Identify which cell holds the provided text, then report its [X, Y] central coordinate. 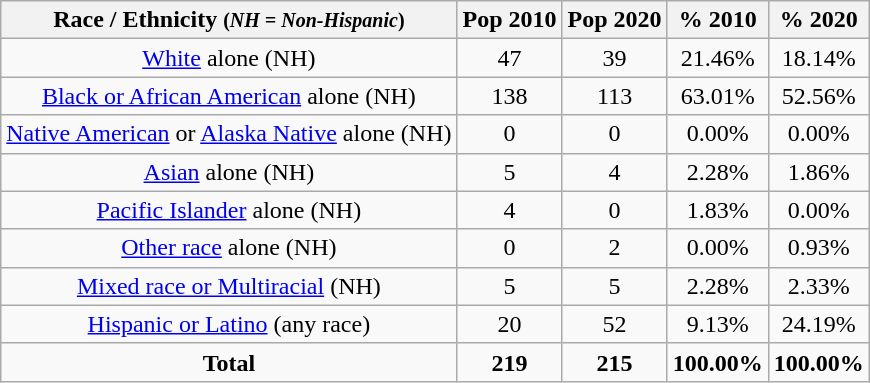
White alone (NH) [229, 58]
18.14% [818, 58]
2 [614, 248]
63.01% [718, 96]
0.93% [818, 248]
113 [614, 96]
% 2010 [718, 20]
2.33% [818, 286]
39 [614, 58]
Other race alone (NH) [229, 248]
Pop 2010 [510, 20]
52.56% [818, 96]
1.83% [718, 210]
138 [510, 96]
219 [510, 362]
9.13% [718, 324]
215 [614, 362]
52 [614, 324]
Pacific Islander alone (NH) [229, 210]
Native American or Alaska Native alone (NH) [229, 134]
Total [229, 362]
Mixed race or Multiracial (NH) [229, 286]
Pop 2020 [614, 20]
47 [510, 58]
21.46% [718, 58]
Race / Ethnicity (NH = Non-Hispanic) [229, 20]
% 2020 [818, 20]
20 [510, 324]
Black or African American alone (NH) [229, 96]
Hispanic or Latino (any race) [229, 324]
Asian alone (NH) [229, 172]
1.86% [818, 172]
24.19% [818, 324]
